Find where the given text appears and provide that cell's center as [X, Y] coordinate. 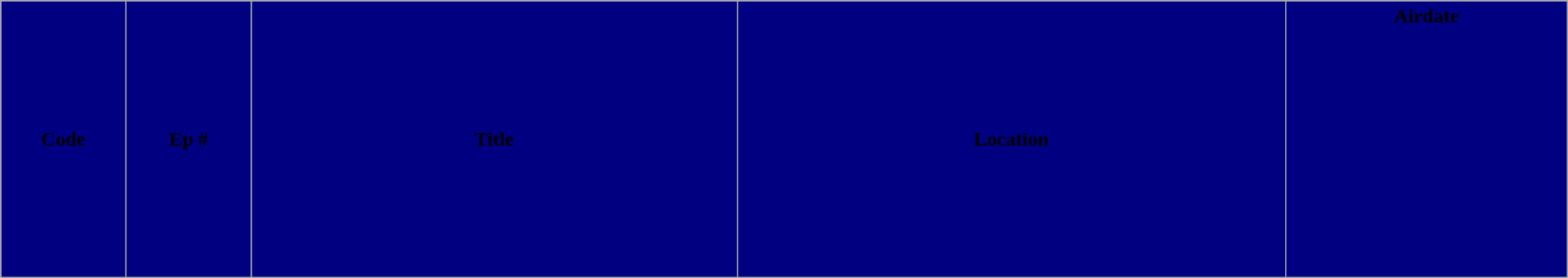
Location [1011, 139]
Ep # [189, 139]
Airdate [1426, 139]
Title [495, 139]
Code [64, 139]
